Capture the cell that displays the provided text and extract its [X, Y] central coordinate. 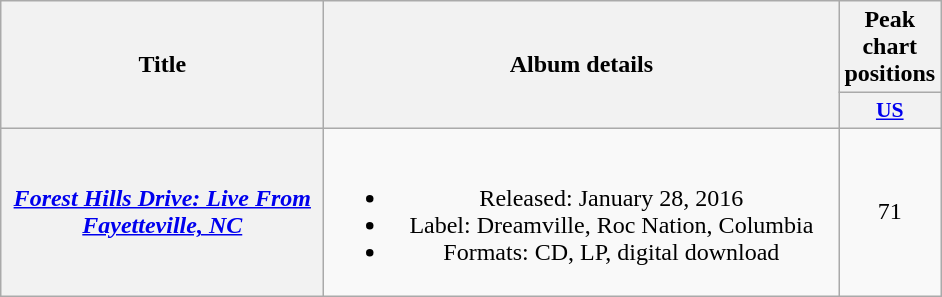
US [890, 111]
Title [162, 65]
Forest Hills Drive: Live From Fayetteville, NC [162, 212]
Released: January 28, 2016Label: Dreamville, Roc Nation, ColumbiaFormats: CD, LP, digital download [582, 212]
Album details [582, 65]
Peak chart positions [890, 47]
71 [890, 212]
